Extract the [X, Y] coordinate from the center of the cell holding the provided text.  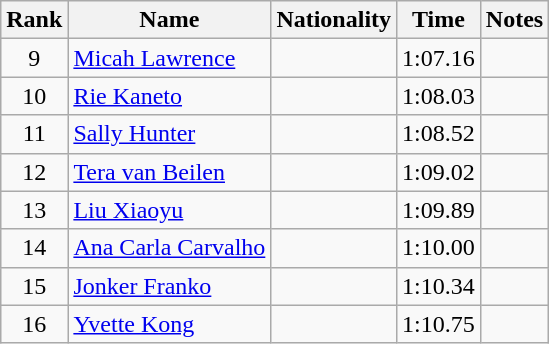
Rank [34, 20]
Name [170, 20]
1:10.34 [439, 286]
Tera van Beilen [170, 172]
11 [34, 134]
Liu Xiaoyu [170, 210]
1:08.52 [439, 134]
Sally Hunter [170, 134]
1:09.02 [439, 172]
12 [34, 172]
Jonker Franko [170, 286]
Micah Lawrence [170, 58]
9 [34, 58]
1:10.00 [439, 248]
Nationality [334, 20]
13 [34, 210]
Yvette Kong [170, 324]
15 [34, 286]
Time [439, 20]
14 [34, 248]
Rie Kaneto [170, 96]
Notes [514, 20]
1:09.89 [439, 210]
1:07.16 [439, 58]
Ana Carla Carvalho [170, 248]
1:10.75 [439, 324]
16 [34, 324]
10 [34, 96]
1:08.03 [439, 96]
